Find where the given text appears and provide that cell's center as [x, y] coordinate. 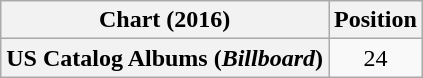
Position [376, 20]
US Catalog Albums (Billboard) [165, 58]
24 [376, 58]
Chart (2016) [165, 20]
